Return the [x, y] coordinate for the center point of the cell that contains the specified text.  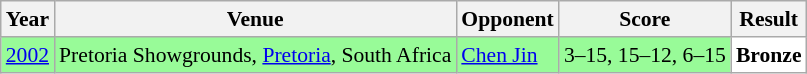
Chen Jin [508, 55]
Pretoria Showgrounds, Pretoria, South Africa [255, 55]
Bronze [769, 55]
2002 [28, 55]
Result [769, 19]
Opponent [508, 19]
Year [28, 19]
Venue [255, 19]
Score [645, 19]
3–15, 15–12, 6–15 [645, 55]
